Search for the cell housing the specified text and yield its [x, y] center coordinate. 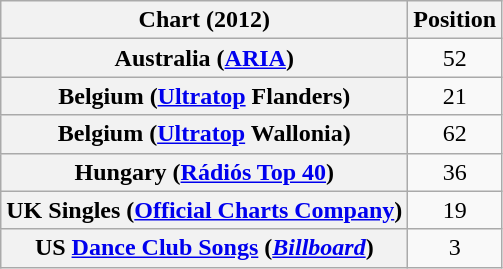
Position [455, 20]
3 [455, 248]
US Dance Club Songs (Billboard) [204, 248]
Chart (2012) [204, 20]
52 [455, 58]
36 [455, 172]
Belgium (Ultratop Flanders) [204, 96]
Belgium (Ultratop Wallonia) [204, 134]
UK Singles (Official Charts Company) [204, 210]
62 [455, 134]
Australia (ARIA) [204, 58]
Hungary (Rádiós Top 40) [204, 172]
21 [455, 96]
19 [455, 210]
